For the text-containing cell, return its midpoint in [X, Y] coordinate format. 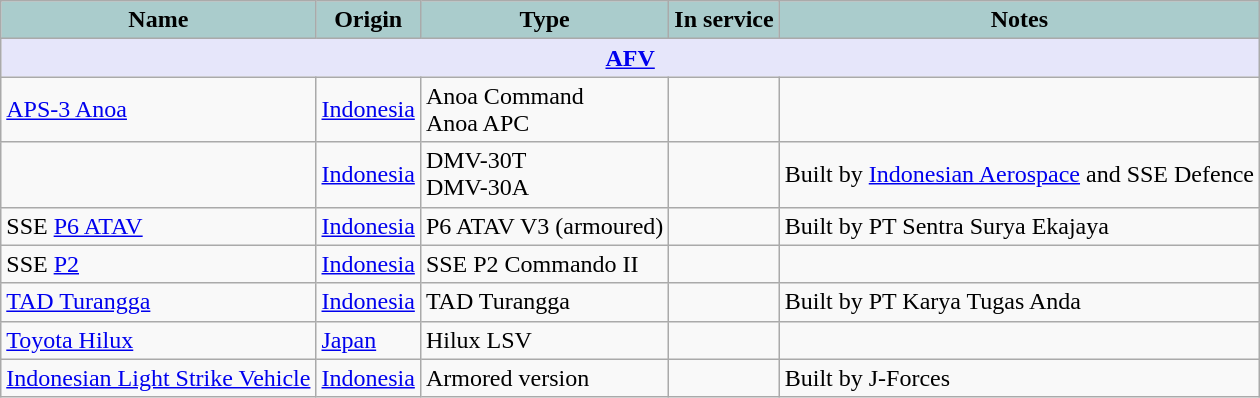
Name [158, 20]
Built by PT Karya Tugas Anda [1019, 302]
Indonesian Light Strike Vehicle [158, 378]
SSE P2 Commando II [544, 264]
Armored version [544, 378]
DMV-30TDMV-30A [544, 174]
APS-3 Anoa [158, 110]
Origin [368, 20]
In service [724, 20]
Toyota Hilux [158, 340]
P6 ATAV V3 (armoured) [544, 226]
Hilux LSV [544, 340]
Japan [368, 340]
SSE P2 [158, 264]
AFV [630, 58]
Built by PT Sentra Surya Ekajaya [1019, 226]
Notes [1019, 20]
Built by Indonesian Aerospace and SSE Defence [1019, 174]
Built by J-Forces [1019, 378]
SSE P6 ATAV [158, 226]
Type [544, 20]
Anoa CommandAnoa APC [544, 110]
